Provide the (X, Y) coordinate of the cell's center where the given text is located.  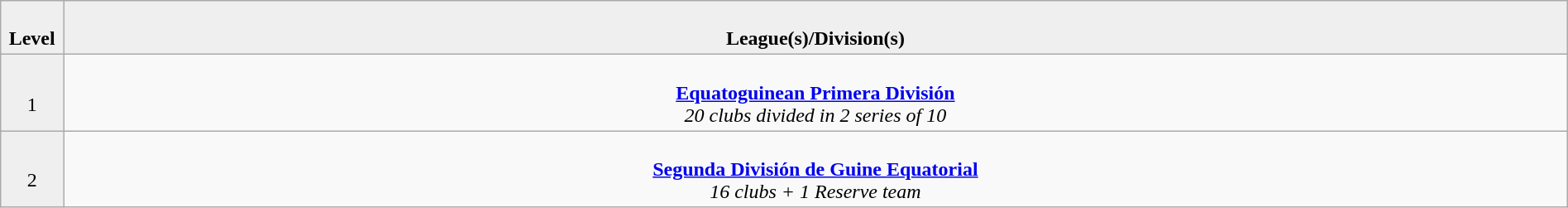
Segunda División de Guine Equatorial 16 clubs + 1 Reserve team (815, 169)
1 (32, 93)
League(s)/Division(s) (815, 28)
Equatoguinean Primera División 20 clubs divided in 2 series of 10 (815, 93)
Level (32, 28)
2 (32, 169)
